Search for the cell housing the specified text and yield its (x, y) center coordinate. 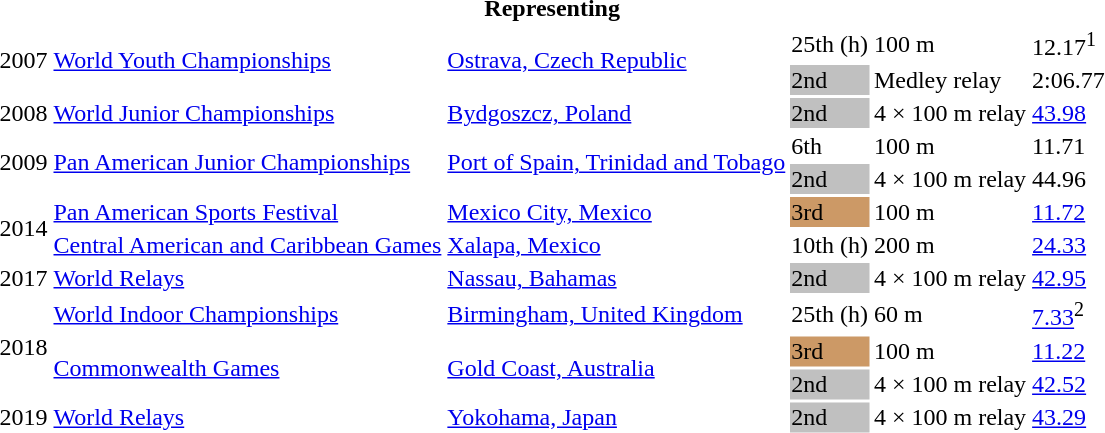
Commonwealth Games (248, 368)
Bydgoszcz, Poland (616, 113)
Pan American Junior Championships (248, 162)
Pan American Sports Festival (248, 212)
World Junior Championships (248, 113)
Port of Spain, Trinidad and Tobago (616, 162)
World Indoor Championships (248, 314)
Yokohama, Japan (616, 417)
60 m (950, 314)
Gold Coast, Australia (616, 368)
Birmingham, United Kingdom (616, 314)
Ostrava, Czech Republic (616, 60)
6th (830, 146)
200 m (950, 245)
10th (h) (830, 245)
Central American and Caribbean Games (248, 245)
Nassau, Bahamas (616, 278)
World Youth Championships (248, 60)
Mexico City, Mexico (616, 212)
Medley relay (950, 80)
Xalapa, Mexico (616, 245)
